Output the [x, y] coordinate of the center of the cell containing the given text.  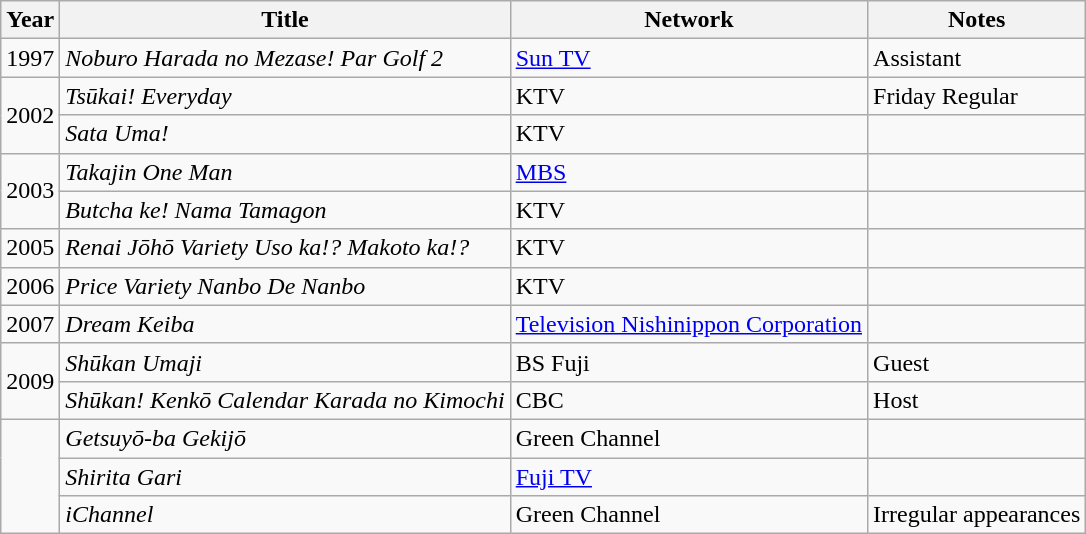
Year [30, 20]
CBC [688, 400]
Notes [977, 20]
2003 [30, 191]
BS Fuji [688, 362]
Shūkan! Kenkō Calendar Karada no Kimochi [285, 400]
Assistant [977, 58]
Sun TV [688, 58]
Getsuyō-ba Gekijō [285, 438]
Television Nishinippon Corporation [688, 324]
Price Variety Nanbo De Nanbo [285, 286]
Fuji TV [688, 477]
Shūkan Umaji [285, 362]
Dream Keiba [285, 324]
iChannel [285, 515]
Guest [977, 362]
Tsūkai! Everyday [285, 96]
1997 [30, 58]
2005 [30, 248]
Renai Jōhō Variety Uso ka!? Makoto ka!? [285, 248]
2009 [30, 381]
Sata Uma! [285, 134]
Friday Regular [977, 96]
Takajin One Man [285, 172]
2006 [30, 286]
Title [285, 20]
Irregular appearances [977, 515]
Network [688, 20]
Butcha ke! Nama Tamagon [285, 210]
MBS [688, 172]
Shirita Gari [285, 477]
Host [977, 400]
Noburo Harada no Mezase! Par Golf 2 [285, 58]
2002 [30, 115]
2007 [30, 324]
